Output the (x, y) coordinate of the center of the cell containing the given text.  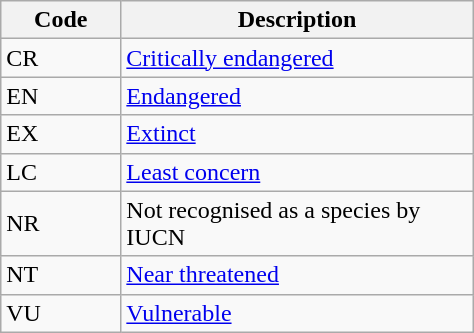
NT (61, 275)
Description (297, 20)
Not recognised as a species by IUCN (297, 224)
EX (61, 134)
Least concern (297, 172)
LC (61, 172)
VU (61, 313)
Vulnerable (297, 313)
Code (61, 20)
CR (61, 58)
Near threatened (297, 275)
Critically endangered (297, 58)
NR (61, 224)
Endangered (297, 96)
EN (61, 96)
Extinct (297, 134)
